Capture the cell that displays the provided text and extract its [X, Y] central coordinate. 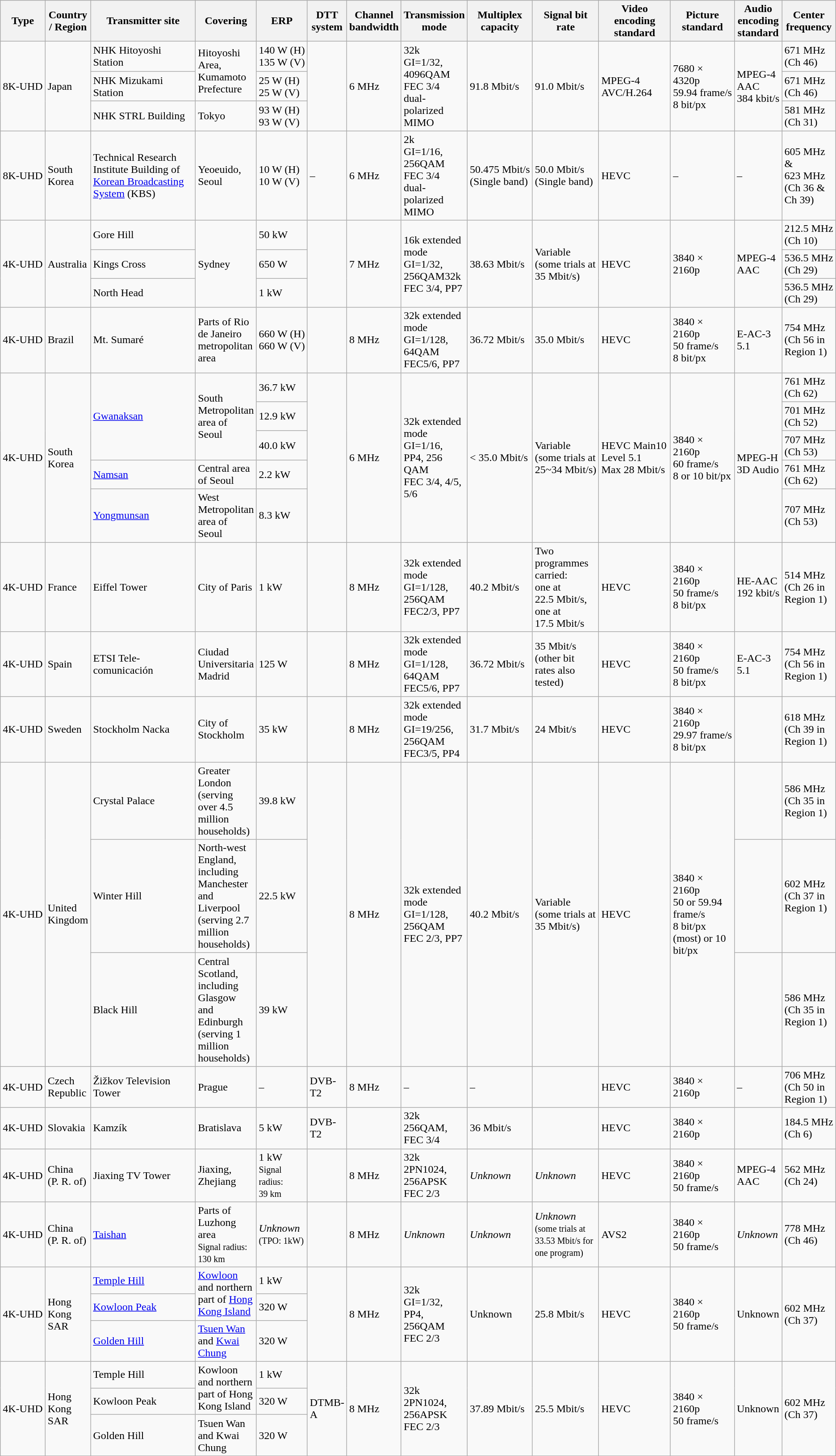
2kGI=1/16, 256QAMFEC 3/4dual-polarized MIMO [434, 176]
Yeoeuido, Seoul [226, 176]
562 MHz(Ch 24) [809, 1175]
Center frequency [809, 21]
3840 × 2160p29.97 frame/s8 bit/px [702, 730]
Japan [68, 86]
Kamzík [143, 1128]
7680 × 4320p59.94 frame/s8 bit/px [702, 86]
38.63 Mbit/s [500, 264]
32k extended modeGI=19/256, 256QAMFEC3/5, PP4 [434, 730]
North-west England, including Manchester and Liverpool(serving 2.7 million households) [226, 896]
Country / Region [68, 21]
37.89 Mbit/s [500, 1408]
Audio encoding standard [758, 21]
Crystal Palace [143, 801]
24 Mbit/s [565, 730]
605 MHz & 623 MHz(Ch 36 & Ch 39) [809, 176]
Parts of Luzhong areaSignal radius: 130 km [226, 1234]
Unknown(some trials at 33.53 Mbit/s for one program) [565, 1234]
3840 × 2160p60 frame/s8 or 10 bit/px [702, 457]
25.5 Mbit/s [565, 1408]
184.5 MHz(Ch 6) [809, 1128]
650 W [282, 264]
12.9 kW [282, 416]
Sydney [226, 264]
Stockholm Nacka [143, 730]
25.8 Mbit/s [565, 1314]
AVS2 [635, 1234]
Jiaxing, Zhejiang [226, 1175]
8K‑UHD [23, 86]
32k extended modeGI=1/128, 256QAMFEC 2/3, PP7 [434, 914]
Mt. Sumaré [143, 340]
35 kW [282, 730]
Black Hill [143, 1010]
Greater London(serving over 4.5 million households) [226, 801]
36.7 kW [282, 387]
Winter Hill [143, 896]
Bratislava [226, 1128]
Sweden [68, 730]
ERP [282, 21]
City of Paris [226, 587]
Technical Research Institute Building of Korean Broadcasting System (KBS) [143, 176]
ETSI Tele-comunicación [143, 664]
Variable(some trials at 25~34 Mbit/s) [565, 457]
32kGI=1/32, 4096QAMFEC 3/4dual-polarized MIMO [434, 86]
MPEG-4 AAC384 kbit/s [758, 86]
140 W (H)135 W (V) [282, 56]
212.5 MHz(Ch 10) [809, 235]
HEVC Main10Level 5.1Max 28 Mbit/s [635, 457]
Hitoyoshi Area, Kumamoto Prefecture [226, 71]
MPEG-4AVC/H.264 [635, 86]
778 MHz(Ch 46) [809, 1234]
5 kW [282, 1128]
660 W (H)660 W (V) [282, 340]
Central Scotland, including Glasgow and Edinburgh(serving 1 million households) [226, 1010]
8K-UHD [23, 176]
Signal bit rate [565, 21]
50 kW [282, 235]
39.8 kW [282, 801]
West Metropolitan area of Seoul [226, 516]
Multiplex capacity [500, 21]
Brazil [68, 340]
125 W [282, 664]
1 kWSignal radius: 39 km [282, 1175]
93 W (H)93 W (V) [282, 116]
Gwanaksan [143, 416]
Žižkov Television Tower [143, 1087]
Parts of Rio de Janeiro metropolitan area [226, 340]
Central area of Seoul [226, 474]
701 MHz(Ch 52) [809, 416]
Yongmunsan [143, 516]
City of Stockholm [226, 730]
South Metropolitan area of Seoul [226, 416]
Tokyo [226, 116]
Gore Hill [143, 235]
Picture standard [702, 21]
NHK STRL Building [143, 116]
91.0 Mbit/s [565, 86]
35 Mbit/s(other bit rates also tested) [565, 664]
91.8 Mbit/s [500, 86]
MPEG-H 3D Audio [758, 457]
Ciudad Universitaria Madrid [226, 664]
16k extended modeGI=1/32, 256QAM32kFEC 3/4, PP7 [434, 264]
32kGI=1/32, PP4, 256QAMFEC 2/3 [434, 1314]
32k extended modeGI=1/16, PP4, 256 QAMFEC 3/4, 4/5, 5/6 [434, 457]
10 W (H)10 W (V) [282, 176]
50.475 Mbit/s(Single band) [500, 176]
Kings Cross [143, 264]
North Head [143, 293]
Two programmes carried:one at 22.5 Mbit/s,one at 17.5 Mbit/s [565, 587]
Slovakia [68, 1128]
< 35.0 Mbit/s [500, 457]
Video encoding standard [635, 21]
DTT system [327, 21]
32k256QAM, FEC 3/4 [434, 1128]
NHK Hitoyoshi Station [143, 56]
Taishan [143, 1234]
39 kW [282, 1010]
8.3 kW [282, 516]
DTMB-A [327, 1408]
Australia [68, 264]
HE-AAC 192 kbit/s [758, 587]
602 MHz(Ch 37 in Region 1) [809, 896]
Covering [226, 21]
United Kingdom [68, 914]
Transmitter site [143, 21]
Prague [226, 1087]
Unknown(TPO: 1kW) [282, 1234]
Jiaxing TV Tower [143, 1175]
22.5 kW [282, 896]
Namsan [143, 474]
25 W (H)25 W (V) [282, 86]
Transmission mode [434, 21]
706 MHz(Ch 50 in Region 1) [809, 1087]
Czech Republic [68, 1087]
35.0 Mbit/s [565, 340]
31.7 Mbit/s [500, 730]
Type [23, 21]
NHK Mizukami Station [143, 86]
Eiffel Tower [143, 587]
Channel bandwidth [374, 21]
581 MHz(Ch 31) [809, 116]
618 MHz(Ch 39 in Region 1) [809, 730]
France [68, 587]
514 MHz(Ch 26 in Region 1) [809, 587]
Spain [68, 664]
40.0 kW [282, 445]
32k extended modeGI=1/128, 256QAMFEC2/3, PP7 [434, 587]
36 Mbit/s [500, 1128]
50.0 Mbit/s(Single band) [565, 176]
2.2 kW [282, 474]
3840 × 2160p50 or 59.94 frame/s8 bit/px (most) or 10 bit/px [702, 914]
7 MHz [374, 264]
